Output the [x, y] coordinate of the center of the cell containing the given text.  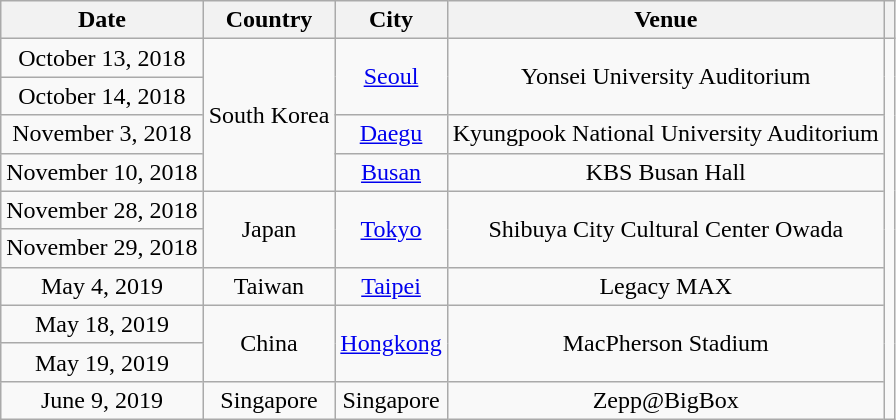
May 4, 2019 [102, 286]
October 13, 2018 [102, 58]
China [269, 343]
November 10, 2018 [102, 172]
South Korea [269, 115]
Kyungpook National University Auditorium [666, 134]
MacPherson Stadium [666, 343]
May 18, 2019 [102, 324]
Country [269, 20]
Yonsei University Auditorium [666, 77]
Taipei [391, 286]
Zepp@BigBox [666, 400]
November 28, 2018 [102, 210]
Tokyo [391, 229]
Date [102, 20]
November 29, 2018 [102, 248]
June 9, 2019 [102, 400]
October 14, 2018 [102, 96]
November 3, 2018 [102, 134]
May 19, 2019 [102, 362]
Shibuya City Cultural Center Owada [666, 229]
Busan [391, 172]
Seoul [391, 77]
Japan [269, 229]
Daegu [391, 134]
Legacy MAX [666, 286]
KBS Busan Hall [666, 172]
Hongkong [391, 343]
Taiwan [269, 286]
Venue [666, 20]
City [391, 20]
